Return (X, Y) of the center of cell containing provided text 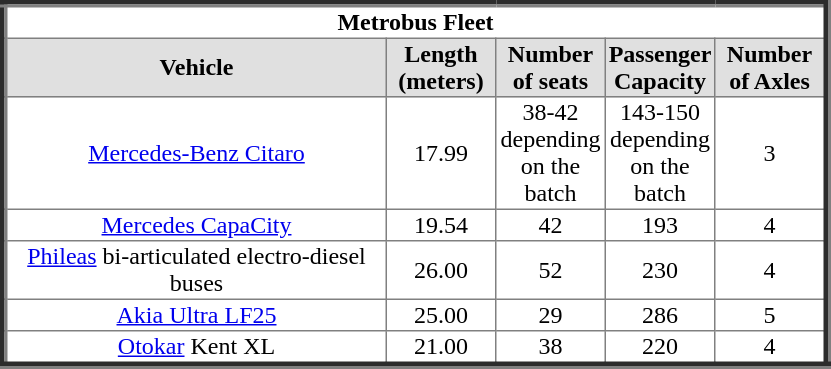
5 (771, 315)
Vehicle (195, 67)
Mercedes-Benz Citaro (195, 153)
26.00 (441, 270)
52 (551, 270)
38 (551, 348)
Number of Axles (771, 67)
Otokar Kent XL (195, 348)
29 (551, 315)
38-42 depending on the batch (551, 153)
Phileas bi-articulated electro-diesel buses (195, 270)
42 (551, 225)
220 (660, 348)
Metrobus Fleet (416, 21)
19.54 (441, 225)
3 (771, 153)
25.00 (441, 315)
Akia Ultra LF25 (195, 315)
Passenger Capacity (660, 67)
230 (660, 270)
17.99 (441, 153)
Length (meters) (441, 67)
21.00 (441, 348)
Mercedes CapaCity (195, 225)
Number of seats (551, 67)
143-150 depending on the batch (660, 153)
193 (660, 225)
286 (660, 315)
